For the text-containing cell, return its midpoint in (X, Y) coordinate format. 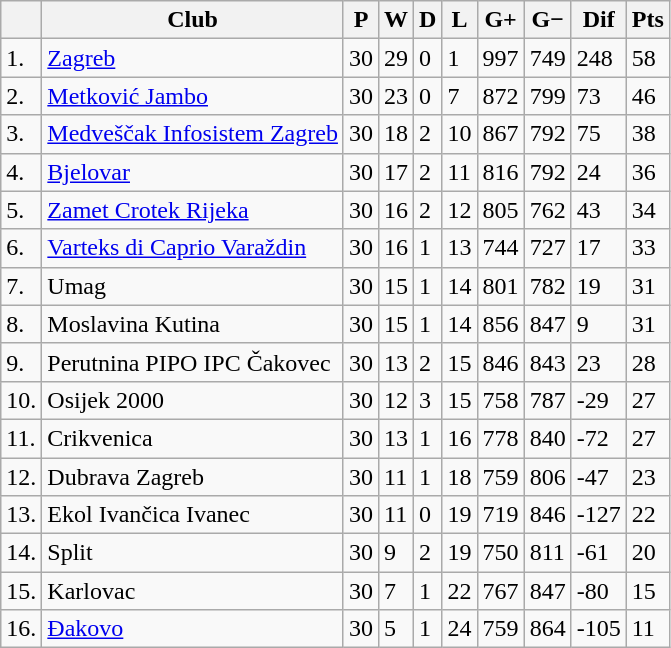
Medveščak Infosistem Zagreb (193, 134)
8. (22, 324)
28 (648, 362)
Split (193, 553)
58 (648, 58)
749 (548, 58)
10. (22, 400)
Dubrava Zagreb (193, 477)
W (396, 20)
750 (500, 553)
787 (548, 400)
15. (22, 591)
816 (500, 172)
Perutnina PIPO IPC Čakovec (193, 362)
Karlovac (193, 591)
Dif (598, 20)
Moslavina Kutina (193, 324)
4. (22, 172)
840 (548, 438)
Crikvenica (193, 438)
805 (500, 210)
-29 (598, 400)
73 (598, 96)
727 (548, 248)
Đakovo (193, 629)
864 (548, 629)
12. (22, 477)
34 (648, 210)
872 (500, 96)
13. (22, 515)
7. (22, 286)
Pts (648, 20)
P (360, 20)
38 (648, 134)
10 (460, 134)
997 (500, 58)
Ekol Ivančica Ivanec (193, 515)
1. (22, 58)
248 (598, 58)
20 (648, 553)
43 (598, 210)
36 (648, 172)
14. (22, 553)
D (428, 20)
811 (548, 553)
Varteks di Caprio Varaždin (193, 248)
-61 (598, 553)
806 (548, 477)
2. (22, 96)
33 (648, 248)
-47 (598, 477)
801 (500, 286)
L (460, 20)
46 (648, 96)
G− (548, 20)
Metković Jambo (193, 96)
-105 (598, 629)
-80 (598, 591)
3 (428, 400)
758 (500, 400)
Club (193, 20)
778 (500, 438)
6. (22, 248)
29 (396, 58)
-72 (598, 438)
762 (548, 210)
Osijek 2000 (193, 400)
744 (500, 248)
5 (396, 629)
9. (22, 362)
Zagreb (193, 58)
16. (22, 629)
867 (500, 134)
799 (548, 96)
75 (598, 134)
Zamet Crotek Rijeka (193, 210)
782 (548, 286)
-127 (598, 515)
843 (548, 362)
856 (500, 324)
767 (500, 591)
G+ (500, 20)
11. (22, 438)
3. (22, 134)
Umag (193, 286)
5. (22, 210)
Bjelovar (193, 172)
719 (500, 515)
